Output the (x, y) coordinate of the center of the cell containing the given text.  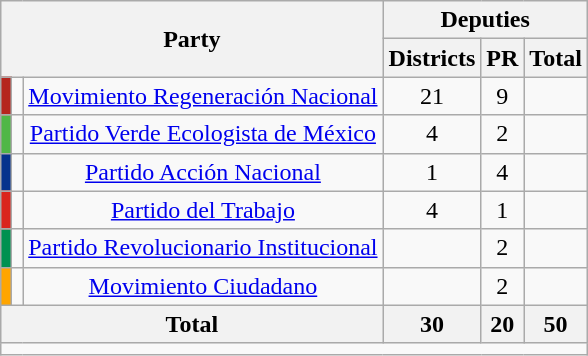
Partido del Trabajo (203, 210)
Partido Revolucionario Institucional (203, 248)
30 (432, 324)
21 (432, 96)
Deputies (485, 20)
PR (502, 58)
9 (502, 96)
Districts (432, 58)
Movimiento Regeneración Nacional (203, 96)
Partido Acción Nacional (203, 172)
50 (556, 324)
Movimiento Ciudadano (203, 286)
20 (502, 324)
Partido Verde Ecologista de México (203, 134)
Party (192, 39)
